Scan for the cell matching the given text and deliver its (x, y) coordinate at center. 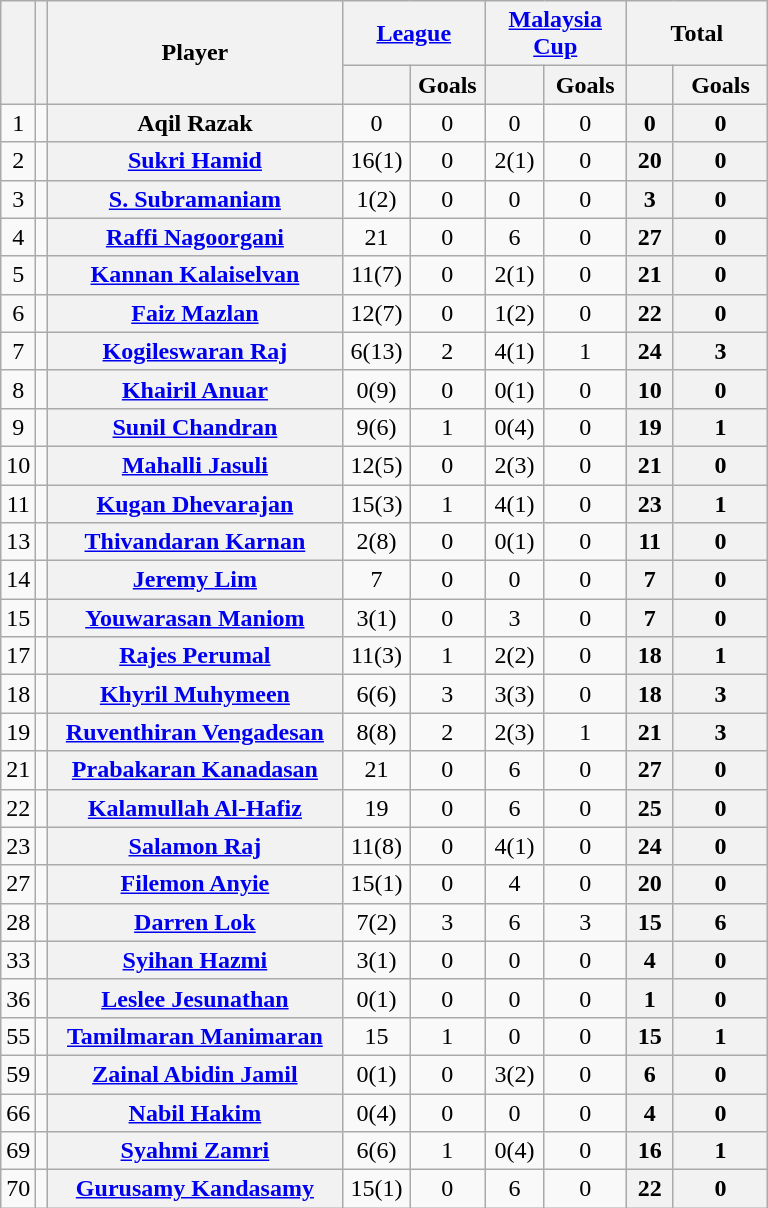
Raffi Nagoorgani (195, 237)
Sukri Hamid (195, 161)
Zainal Abidin Jamil (195, 1074)
8(8) (376, 732)
Kalamullah Al-Hafiz (195, 808)
66 (18, 1113)
Sunil Chandran (195, 427)
70 (18, 1189)
Leslee Jesunathan (195, 998)
55 (18, 1036)
Prabakaran Kanadasan (195, 770)
Youwarasan Maniom (195, 618)
Salamon Raj (195, 846)
Thivandaran Karnan (195, 542)
9 (18, 427)
14 (18, 580)
Filemon Anyie (195, 884)
2(2) (514, 656)
8 (18, 389)
6(13) (376, 351)
11(7) (376, 275)
S. Subramaniam (195, 199)
Aqil Razak (195, 123)
Total (697, 34)
Syihan Hazmi (195, 960)
Mahalli Jasuli (195, 465)
17 (18, 656)
Darren Lok (195, 922)
Ruventhiran Vengadesan (195, 732)
36 (18, 998)
33 (18, 960)
16(1) (376, 161)
Syahmi Zamri (195, 1151)
13 (18, 542)
Khairil Anuar (195, 389)
5 (18, 275)
Khyril Muhymeen (195, 694)
0(9) (376, 389)
Nabil Hakim (195, 1113)
Tamilmaran Manimaran (195, 1036)
3(3) (514, 694)
3(2) (514, 1074)
16 (650, 1151)
Player (195, 52)
7(2) (376, 922)
League (414, 34)
59 (18, 1074)
2(8) (376, 542)
Kogileswaran Raj (195, 351)
25 (650, 808)
69 (18, 1151)
Kannan Kalaiselvan (195, 275)
Faiz Mazlan (195, 313)
12(7) (376, 313)
12(5) (376, 465)
9(6) (376, 427)
28 (18, 922)
15(3) (376, 503)
11(3) (376, 656)
Rajes Perumal (195, 656)
Malaysia Cup (555, 34)
11(8) (376, 846)
Kugan Dhevarajan (195, 503)
Gurusamy Kandasamy (195, 1189)
Jeremy Lim (195, 580)
